Capture the cell that displays the provided text and extract its (X, Y) central coordinate. 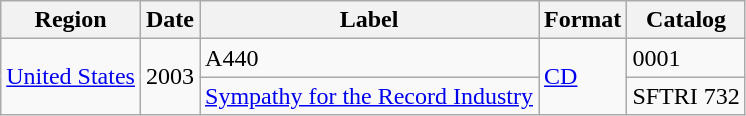
SFTRI 732 (686, 96)
Sympathy for the Record Industry (370, 96)
A440 (370, 58)
0001 (686, 58)
Label (370, 20)
Format (583, 20)
2003 (170, 77)
Catalog (686, 20)
Date (170, 20)
CD (583, 77)
United States (71, 77)
Region (71, 20)
